Scan for the cell matching the given text and deliver its [x, y] coordinate at center. 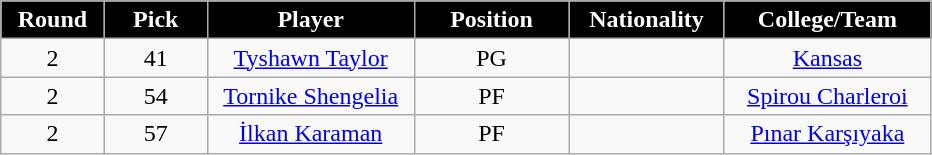
Pick [156, 20]
Tyshawn Taylor [310, 58]
Pınar Karşıyaka [828, 134]
PG [492, 58]
54 [156, 96]
Spirou Charleroi [828, 96]
Nationality [646, 20]
Tornike Shengelia [310, 96]
41 [156, 58]
Kansas [828, 58]
İlkan Karaman [310, 134]
Round [52, 20]
College/Team [828, 20]
57 [156, 134]
Position [492, 20]
Player [310, 20]
